From the cell containing the given text, extract its center point as [x, y] coordinate. 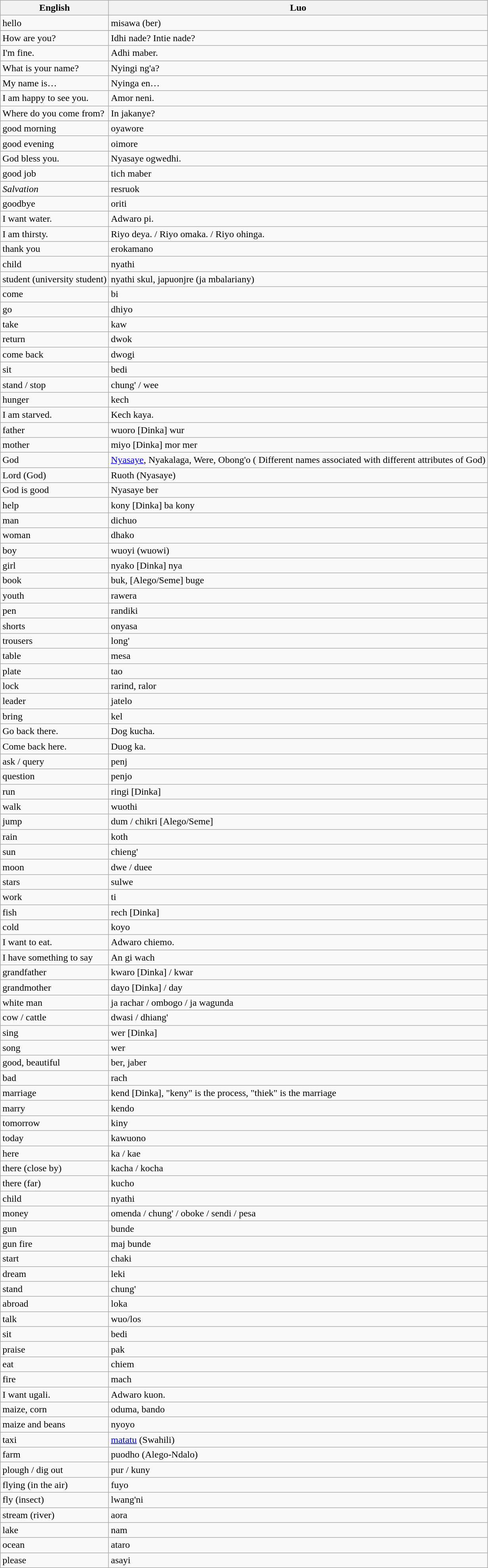
Kech kaya. [298, 415]
mach [298, 1379]
sun [55, 852]
loka [298, 1304]
talk [55, 1319]
fly (insect) [55, 1500]
bad [55, 1078]
kech [298, 400]
kend [Dinka], "keny" is the process, "thiek" is the marriage [298, 1093]
dum / chikri [Alego/Seme] [298, 822]
tich maber [298, 173]
oyawore [298, 128]
cow / cattle [55, 1018]
miyo [Dinka] mor mer [298, 445]
An gi wach [298, 957]
kiny [298, 1123]
Adwaro pi. [298, 219]
gun fire [55, 1244]
I'm fine. [55, 53]
cold [55, 927]
asayi [298, 1560]
Dog kucha. [298, 731]
trousers [55, 641]
stars [55, 882]
Lord (God) [55, 475]
wuo/los [298, 1319]
koth [298, 837]
kony [Dinka] ba kony [298, 505]
fire [55, 1379]
table [55, 656]
randiki [298, 611]
father [55, 430]
aora [298, 1515]
What is your name? [55, 68]
Amor neni. [298, 98]
book [55, 580]
dichuo [298, 520]
farm [55, 1455]
chieng' [298, 852]
wuoyi (wuowi) [298, 550]
ber, jaber [298, 1063]
here [55, 1153]
Nyingi ng'a? [298, 68]
Salvation [55, 189]
kacha / kocha [298, 1168]
kel [298, 716]
penj [298, 761]
there (far) [55, 1184]
hunger [55, 400]
tomorrow [55, 1123]
kaw [298, 324]
youth [55, 596]
student (university student) [55, 279]
buk, [Alego/Seme] buge [298, 580]
dwe / duee [298, 867]
rech [Dinka] [298, 912]
koyo [298, 927]
praise [55, 1349]
walk [55, 807]
today [55, 1138]
dream [55, 1274]
Luo [298, 8]
In jakanye? [298, 113]
eat [55, 1364]
chung' [298, 1289]
good, beautiful [55, 1063]
good evening [55, 143]
ja rachar / ombogo / ja wagunda [298, 1003]
maize and beans [55, 1425]
dwok [298, 339]
Ruoth (Nyasaye) [298, 475]
I am thirsty. [55, 234]
please [55, 1560]
misawa (ber) [298, 23]
Come back here. [55, 746]
fuyo [298, 1485]
rawera [298, 596]
pak [298, 1349]
oimore [298, 143]
taxi [55, 1440]
leki [298, 1274]
fish [55, 912]
matatu (Swahili) [298, 1440]
man [55, 520]
English [55, 8]
ti [298, 897]
erokamano [298, 249]
lake [55, 1530]
grandfather [55, 972]
puodho (Alego-Ndalo) [298, 1455]
God [55, 460]
jatelo [298, 701]
Nyasaye, Nyakalaga, Were, Obong'o ( Different names associated with different attributes of God) [298, 460]
How are you? [55, 38]
grandmother [55, 988]
thank you [55, 249]
song [55, 1048]
leader [55, 701]
resruok [298, 189]
God is good [55, 490]
bunde [298, 1229]
oriti [298, 204]
there (close by) [55, 1168]
sulwe [298, 882]
Duog ka. [298, 746]
Where do you come from? [55, 113]
ataro [298, 1545]
bring [55, 716]
I want to eat. [55, 942]
girl [55, 565]
wuoro [Dinka] wur [298, 430]
dayo [Dinka] / day [298, 988]
come back [55, 354]
maj bunde [298, 1244]
dwasi / dhiang' [298, 1018]
question [55, 776]
gun [55, 1229]
kucho [298, 1184]
nyoyo [298, 1425]
God bless you. [55, 158]
I am happy to see you. [55, 98]
boy [55, 550]
lock [55, 686]
come [55, 294]
nyathi skul, japuonjre (ja mbalariany) [298, 279]
Nyinga en… [298, 83]
stand [55, 1289]
plate [55, 671]
omenda / chung' / oboke / sendi / pesa [298, 1214]
rarind, ralor [298, 686]
good job [55, 173]
My name is… [55, 83]
Idhi nade? Intie nade? [298, 38]
kendo [298, 1108]
Riyo deya. / Riyo omaka. / Riyo ohinga. [298, 234]
start [55, 1259]
abroad [55, 1304]
woman [55, 535]
ka / kae [298, 1153]
ask / query [55, 761]
bi [298, 294]
kwaro [Dinka] / kwar [298, 972]
work [55, 897]
Adhi maber. [298, 53]
money [55, 1214]
penjo [298, 776]
pen [55, 611]
white man [55, 1003]
long' [298, 641]
shorts [55, 626]
wer [Dinka] [298, 1033]
chung' / wee [298, 384]
hello [55, 23]
marry [55, 1108]
wuothi [298, 807]
Adwaro kuon. [298, 1394]
kawuono [298, 1138]
plough / dig out [55, 1470]
good morning [55, 128]
stand / stop [55, 384]
marriage [55, 1093]
ocean [55, 1545]
maize, corn [55, 1410]
nam [298, 1530]
chiem [298, 1364]
nyako [Dinka] nya [298, 565]
mesa [298, 656]
jump [55, 822]
Nyasaye ber [298, 490]
dhiyo [298, 309]
I want ugali. [55, 1394]
sing [55, 1033]
ringi [Dinka] [298, 792]
mother [55, 445]
help [55, 505]
I want water. [55, 219]
tao [298, 671]
lwang'ni [298, 1500]
flying (in the air) [55, 1485]
I am starved. [55, 415]
oduma, bando [298, 1410]
I have something to say [55, 957]
onyasa [298, 626]
rach [298, 1078]
Go back there. [55, 731]
return [55, 339]
take [55, 324]
chaki [298, 1259]
go [55, 309]
dwogi [298, 354]
dhako [298, 535]
Adwaro chiemo. [298, 942]
run [55, 792]
rain [55, 837]
Nyasaye ogwedhi. [298, 158]
moon [55, 867]
stream (river) [55, 1515]
goodbye [55, 204]
pur / kuny [298, 1470]
wer [298, 1048]
